Extract the [x, y] coordinate from the center of the cell holding the provided text.  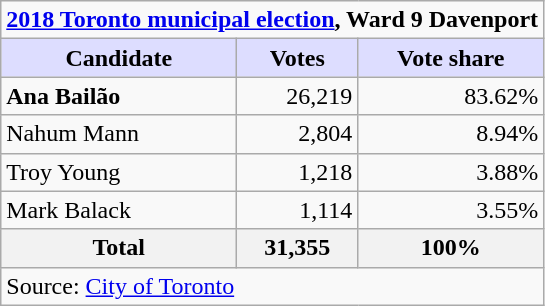
3.88% [451, 172]
Troy Young [119, 172]
Nahum Mann [119, 134]
Votes [298, 58]
8.94% [451, 134]
2018 Toronto municipal election, Ward 9 Davenport [272, 20]
Ana Bailão [119, 96]
Mark Balack [119, 210]
Candidate [119, 58]
3.55% [451, 210]
1,114 [298, 210]
26,219 [298, 96]
2,804 [298, 134]
Total [119, 248]
Source: City of Toronto [272, 286]
1,218 [298, 172]
Vote share [451, 58]
83.62% [451, 96]
31,355 [298, 248]
100% [451, 248]
